Extract the (X, Y) coordinate from the center of the cell holding the provided text.  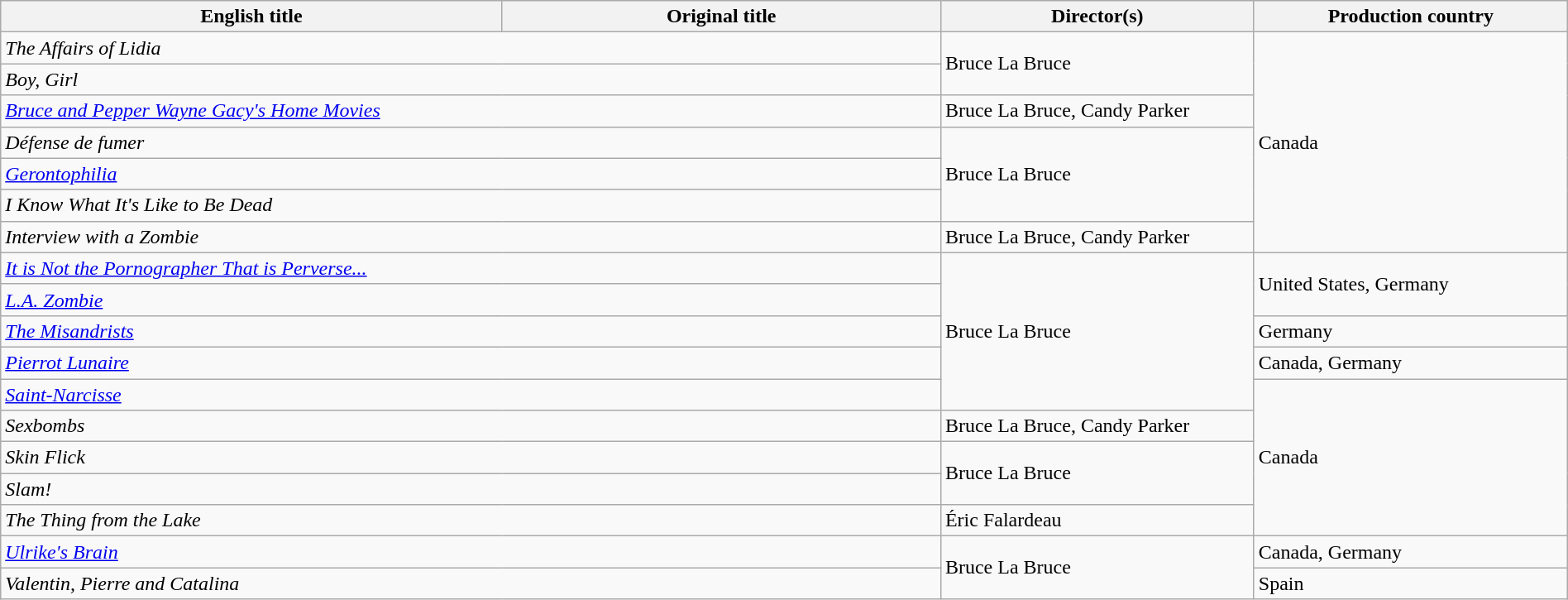
Ulrike's Brain (471, 552)
English title (251, 17)
Saint-Narcisse (471, 395)
Défense de fumer (471, 142)
Pierrot Lunaire (471, 362)
Valentin, Pierre and Catalina (471, 583)
Boy, Girl (471, 79)
The Affairs of Lidia (471, 48)
United States, Germany (1411, 284)
Skin Flick (471, 458)
Production country (1411, 17)
Interview with a Zombie (471, 237)
Sexbombs (471, 426)
Original title (721, 17)
Germany (1411, 331)
Éric Falardeau (1097, 521)
L.A. Zombie (471, 300)
The Misandrists (471, 331)
Spain (1411, 583)
Gerontophilia (471, 174)
I Know What It's Like to Be Dead (471, 205)
The Thing from the Lake (471, 521)
Bruce and Pepper Wayne Gacy's Home Movies (471, 111)
It is Not the Pornographer That is Perverse... (471, 268)
Director(s) (1097, 17)
Slam! (471, 489)
